Determine the (X, Y) coordinate at the center of the cell enclosing the given text.  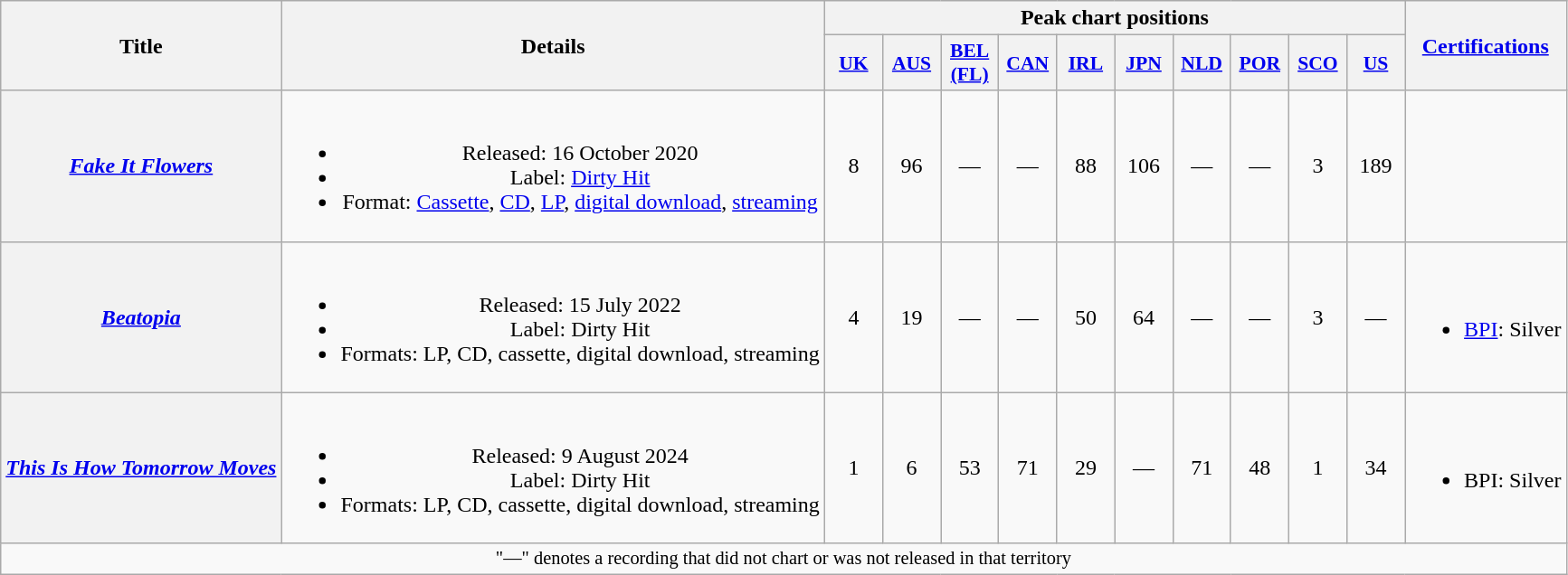
50 (1086, 316)
64 (1144, 316)
Released: 16 October 2020Label: Dirty HitFormat: Cassette, CD, LP, digital download, streaming (553, 166)
CAN (1028, 63)
53 (970, 468)
19 (911, 316)
BEL(FL) (970, 63)
This Is How Tomorrow Moves (141, 468)
Released: 15 July 2022Label: Dirty HitFormats: LP, CD, cassette, digital download, streaming (553, 316)
US (1375, 63)
POR (1259, 63)
AUS (911, 63)
Beatopia (141, 316)
6 (911, 468)
Title (141, 45)
NLD (1202, 63)
Certifications (1486, 45)
"—" denotes a recording that did not chart or was not released in that territory (784, 559)
Fake It Flowers (141, 166)
189 (1375, 166)
Peak chart positions (1115, 18)
UK (853, 63)
4 (853, 316)
88 (1086, 166)
48 (1259, 468)
8 (853, 166)
106 (1144, 166)
Details (553, 45)
IRL (1086, 63)
34 (1375, 468)
29 (1086, 468)
Released: 9 August 2024Label: Dirty HitFormats: LP, CD, cassette, digital download, streaming (553, 468)
96 (911, 166)
JPN (1144, 63)
SCO (1317, 63)
